Capture the cell that displays the provided text and extract its (X, Y) central coordinate. 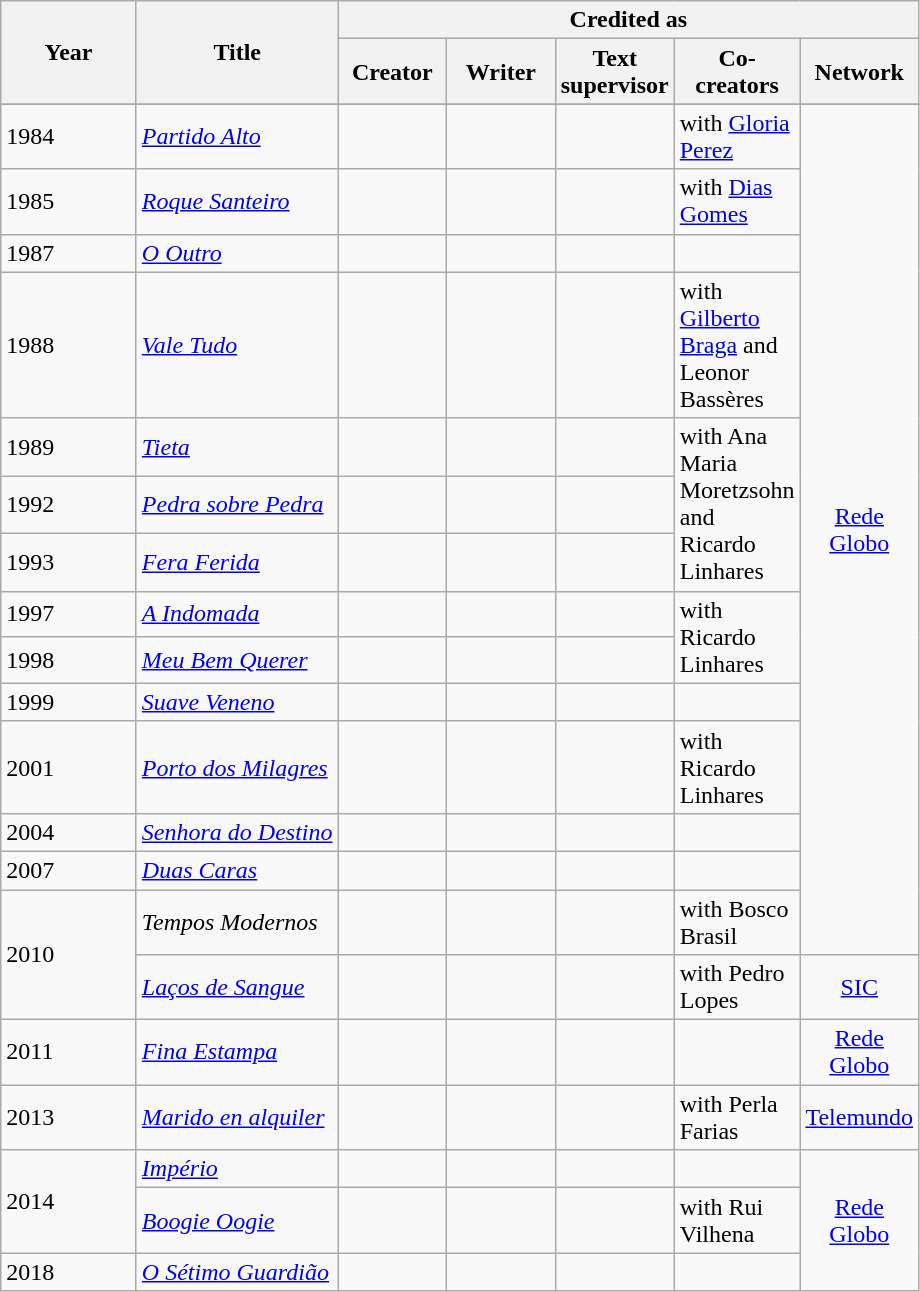
Duas Caras (237, 870)
Tieta (237, 447)
2010 (69, 955)
Laços de Sangue (237, 988)
Telemundo (860, 1118)
Vale Tudo (237, 345)
with Bosco Brasil (737, 922)
Network (860, 72)
1999 (69, 702)
Porto dos Milagres (237, 767)
Meu Bem Querer (237, 660)
2001 (69, 767)
1984 (69, 136)
Fera Ferida (237, 562)
Império (237, 1169)
1985 (69, 202)
Text supervisor (614, 72)
Writer (502, 72)
2018 (69, 1272)
1987 (69, 253)
with Perla Farias (737, 1118)
1988 (69, 345)
A Indomada (237, 614)
Pedra sobre Pedra (237, 505)
O Outro (237, 253)
1989 (69, 447)
Suave Veneno (237, 702)
Senhora do Destino (237, 832)
with Rui Vilhena (737, 1220)
Year (69, 52)
Tempos Modernos (237, 922)
Roque Santeiro (237, 202)
1993 (69, 562)
with Gilberto Braga and Leonor Bassères (737, 345)
with Pedro Lopes (737, 988)
2013 (69, 1118)
2014 (69, 1202)
2004 (69, 832)
Creator (392, 72)
Credited as (628, 20)
Fina Estampa (237, 1052)
Co-creators (737, 72)
Title (237, 52)
Marido en alquiler (237, 1118)
1998 (69, 660)
2011 (69, 1052)
Boogie Oogie (237, 1220)
1992 (69, 505)
with Ana Maria Moretzsohn and Ricardo Linhares (737, 504)
Partido Alto (237, 136)
2007 (69, 870)
1997 (69, 614)
with Gloria Perez (737, 136)
O Sétimo Guardião (237, 1272)
SIC (860, 988)
with Dias Gomes (737, 202)
